From the cell containing the given text, extract its center point as [X, Y] coordinate. 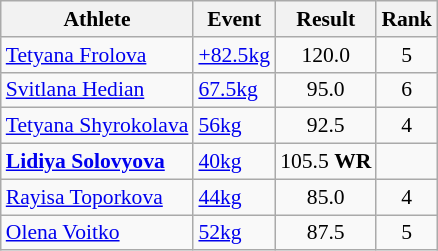
95.0 [326, 90]
Result [326, 19]
Svitlana Hedian [98, 90]
44kg [234, 197]
120.0 [326, 55]
105.5 WR [326, 162]
Olena Voitko [98, 233]
Rank [406, 19]
6 [406, 90]
+82.5kg [234, 55]
Athlete [98, 19]
Rayisa Toporkova [98, 197]
52kg [234, 233]
Lidiya Solovyova [98, 162]
87.5 [326, 233]
Tetyana Shyrokolava [98, 126]
85.0 [326, 197]
56kg [234, 126]
67.5kg [234, 90]
92.5 [326, 126]
Event [234, 19]
Tetyana Frolova [98, 55]
40kg [234, 162]
